Scan for the cell matching the given text and deliver its [x, y] coordinate at center. 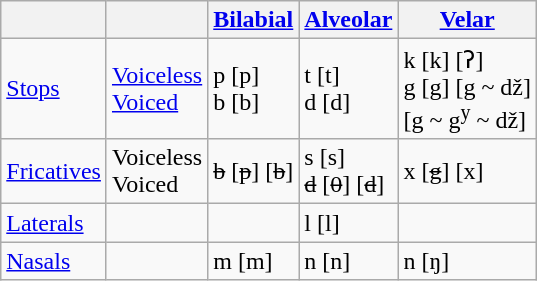
m [m] [254, 261]
Nasals [54, 261]
k [k] [ʔ]g [g] [g ~ dž][g ~ gy ~ dž] [468, 89]
x [g] [x] [468, 172]
b [p] [b] [254, 172]
n [ŋ] [468, 261]
Alveolar [348, 20]
t [t]d [d] [348, 89]
Bilabial [254, 20]
n [n] [348, 261]
Fricatives [54, 172]
l [l] [348, 223]
Laterals [54, 223]
s [s]d [0] [d] [348, 172]
p [p]b [b] [254, 89]
Velar [468, 20]
Stops [54, 89]
